Find where the given text appears and provide that cell's center as [X, Y] coordinate. 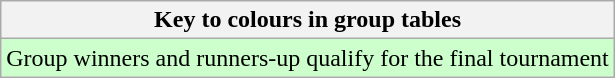
Group winners and runners-up qualify for the final tournament [308, 58]
Key to colours in group tables [308, 20]
